Search for the cell housing the specified text and yield its (X, Y) center coordinate. 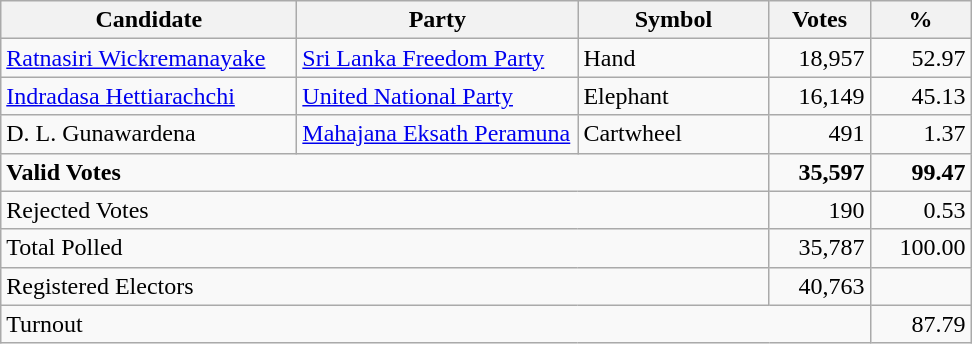
45.13 (920, 96)
Elephant (674, 96)
491 (820, 134)
Turnout (436, 324)
Votes (820, 20)
% (920, 20)
87.79 (920, 324)
Ratnasiri Wickremanayake (149, 58)
D. L. Gunawardena (149, 134)
United National Party (438, 96)
99.47 (920, 172)
Hand (674, 58)
Sri Lanka Freedom Party (438, 58)
Party (438, 20)
Candidate (149, 20)
1.37 (920, 134)
18,957 (820, 58)
Rejected Votes (385, 210)
Symbol (674, 20)
40,763 (820, 286)
100.00 (920, 248)
Registered Electors (385, 286)
16,149 (820, 96)
0.53 (920, 210)
190 (820, 210)
52.97 (920, 58)
Cartwheel (674, 134)
Indradasa Hettiarachchi (149, 96)
35,597 (820, 172)
Total Polled (385, 248)
Mahajana Eksath Peramuna (438, 134)
35,787 (820, 248)
Valid Votes (385, 172)
